Find where the given text appears and provide that cell's center as [x, y] coordinate. 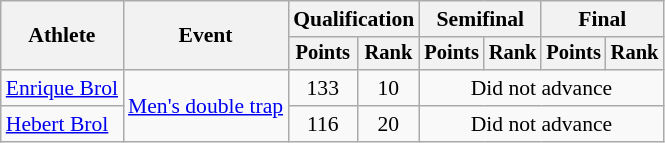
Athlete [62, 36]
Semifinal [480, 19]
133 [322, 88]
20 [388, 124]
Qualification [354, 19]
Final [602, 19]
10 [388, 88]
Hebert Brol [62, 124]
116 [322, 124]
Men's double trap [206, 106]
Enrique Brol [62, 88]
Event [206, 36]
